For the text-containing cell, return its midpoint in (X, Y) coordinate format. 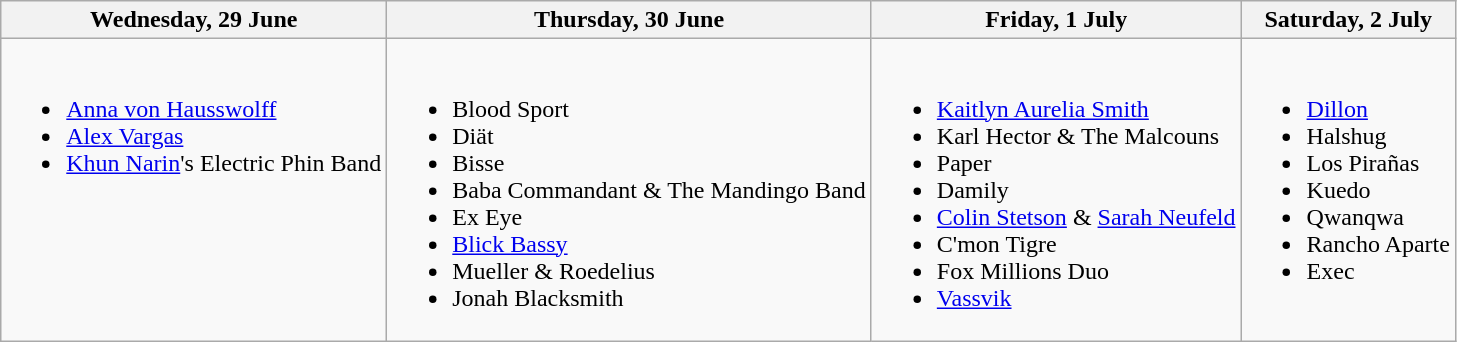
Saturday, 2 July (1348, 20)
Anna von HausswolffAlex VargasKhun Narin's Electric Phin Band (194, 190)
Thursday, 30 June (630, 20)
Kaitlyn Aurelia SmithKarl Hector & The MalcounsPaperDamilyColin Stetson & Sarah NeufeldC'mon TigreFox Millions DuoVassvik (1056, 190)
Blood SportDiätBisseBaba Commandant & The Mandingo BandEx EyeBlick BassyMueller & RoedeliusJonah Blacksmith (630, 190)
Wednesday, 29 June (194, 20)
DillonHalshugLos PirañasKuedoQwanqwaRancho AparteExec (1348, 190)
Friday, 1 July (1056, 20)
